Scan for the cell matching the given text and deliver its [X, Y] coordinate at center. 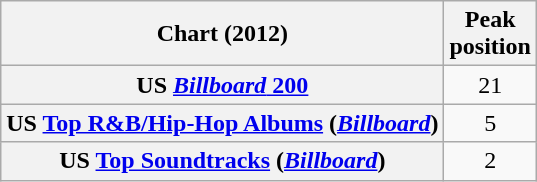
Chart (2012) [222, 34]
US Top Soundtracks (Billboard) [222, 161]
Peakposition [490, 34]
2 [490, 161]
5 [490, 123]
21 [490, 85]
US Top R&B/Hip-Hop Albums (Billboard) [222, 123]
US Billboard 200 [222, 85]
